Return [X, Y] of the center of cell containing provided text 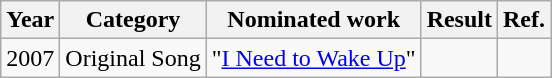
Nominated work [314, 20]
2007 [30, 58]
Result [459, 20]
Ref. [524, 20]
Year [30, 20]
Original Song [133, 58]
"I Need to Wake Up" [314, 58]
Category [133, 20]
